From the cell containing the given text, extract its center point as [X, Y] coordinate. 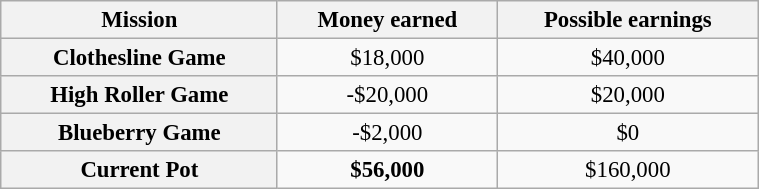
$0 [628, 133]
$56,000 [387, 170]
Money earned [387, 20]
Blueberry Game [139, 133]
Mission [139, 20]
Clothesline Game [139, 57]
$18,000 [387, 57]
$20,000 [628, 95]
-$2,000 [387, 133]
Possible earnings [628, 20]
$40,000 [628, 57]
$160,000 [628, 170]
Current Pot [139, 170]
-$20,000 [387, 95]
High Roller Game [139, 95]
